Provide the (x, y) coordinate of the cell's center where the given text is located.  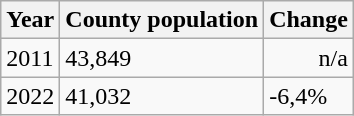
County population (162, 20)
2022 (30, 96)
-6,4% (309, 96)
Year (30, 20)
41,032 (162, 96)
Change (309, 20)
2011 (30, 58)
43,849 (162, 58)
n/a (309, 58)
